Pinpoint the cell where the given text exists, returning its (X, Y) midpoint coordinate. 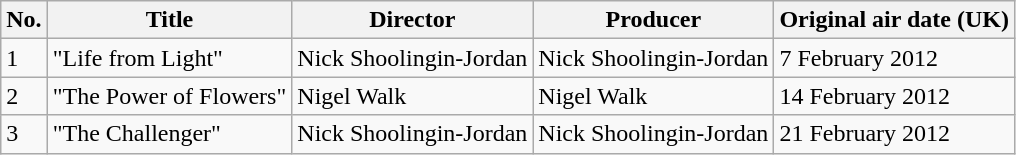
3 (24, 134)
"Life from Light" (170, 58)
2 (24, 96)
"The Challenger" (170, 134)
14 February 2012 (894, 96)
No. (24, 20)
1 (24, 58)
Original air date (UK) (894, 20)
Producer (654, 20)
Title (170, 20)
"The Power of Flowers" (170, 96)
Director (412, 20)
21 February 2012 (894, 134)
7 February 2012 (894, 58)
